Extract the (x, y) coordinate from the center of the cell holding the provided text.  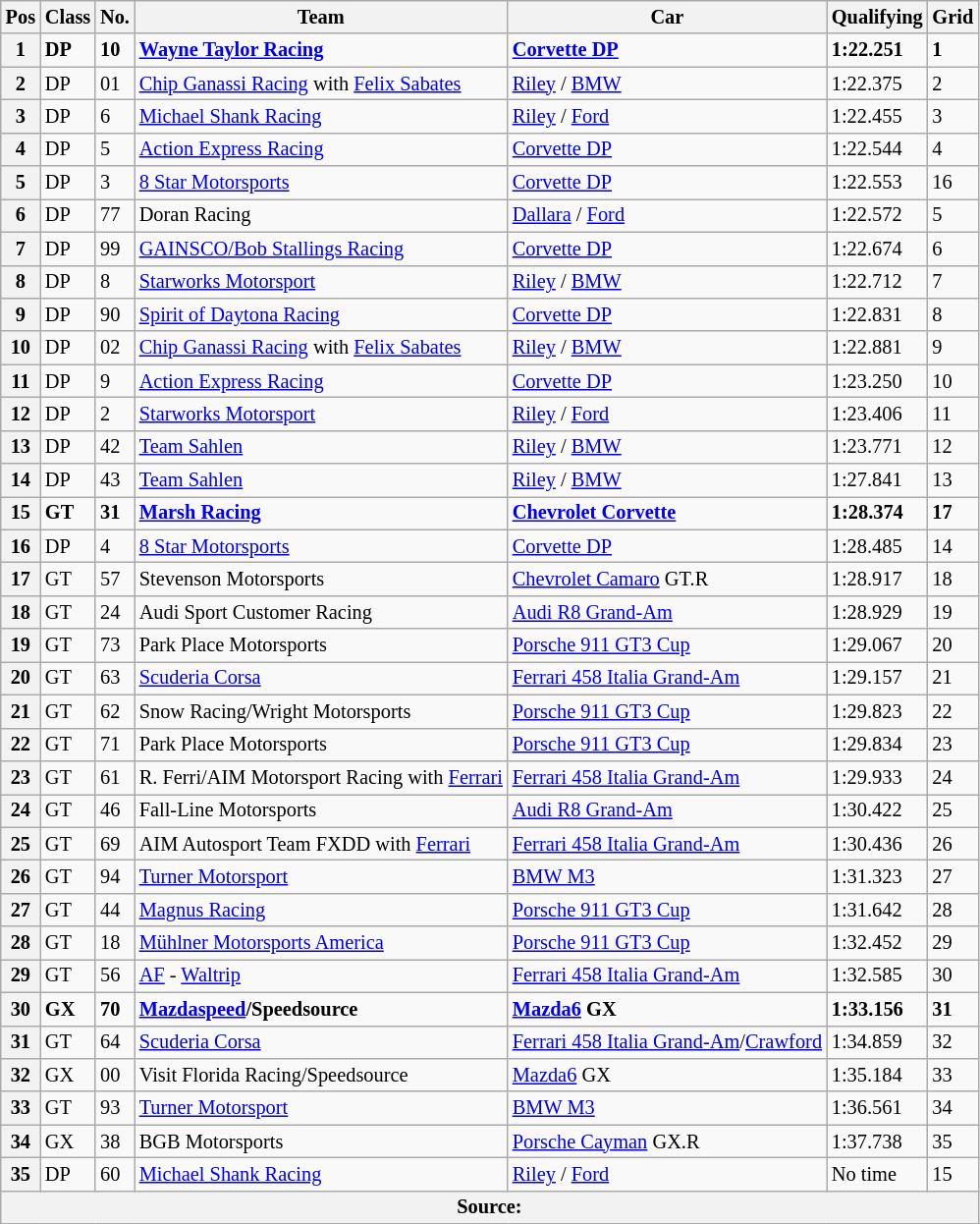
57 (115, 579)
Grid (953, 17)
77 (115, 215)
1:22.712 (878, 282)
1:22.375 (878, 83)
AF - Waltrip (321, 975)
1:22.674 (878, 249)
63 (115, 678)
90 (115, 314)
Stevenson Motorsports (321, 579)
Magnus Racing (321, 910)
1:29.823 (878, 711)
Audi Sport Customer Racing (321, 612)
70 (115, 1009)
Visit Florida Racing/Speedsource (321, 1075)
1:35.184 (878, 1075)
1:22.881 (878, 348)
61 (115, 777)
1:22.553 (878, 183)
Marsh Racing (321, 513)
Source: (489, 1207)
1:31.642 (878, 910)
1:32.585 (878, 975)
GAINSCO/Bob Stallings Racing (321, 249)
Qualifying (878, 17)
Wayne Taylor Racing (321, 50)
56 (115, 975)
BGB Motorsports (321, 1141)
1:37.738 (878, 1141)
1:23.771 (878, 447)
64 (115, 1042)
60 (115, 1174)
1:28.929 (878, 612)
01 (115, 83)
94 (115, 876)
1:28.917 (878, 579)
Pos (21, 17)
1:22.455 (878, 116)
44 (115, 910)
Mühlner Motorsports America (321, 943)
1:22.544 (878, 149)
1:36.561 (878, 1108)
73 (115, 645)
43 (115, 480)
1:32.452 (878, 943)
1:34.859 (878, 1042)
1:23.406 (878, 414)
Ferrari 458 Italia Grand-Am/Crawford (668, 1042)
AIM Autosport Team FXDD with Ferrari (321, 844)
38 (115, 1141)
Car (668, 17)
62 (115, 711)
Chevrolet Camaro GT.R (668, 579)
1:30.436 (878, 844)
Dallara / Ford (668, 215)
46 (115, 810)
1:29.933 (878, 777)
1:31.323 (878, 876)
No time (878, 1174)
1:29.157 (878, 678)
Mazdaspeed/Speedsource (321, 1009)
Class (68, 17)
Chevrolet Corvette (668, 513)
1:29.834 (878, 745)
1:22.831 (878, 314)
Team (321, 17)
1:27.841 (878, 480)
Spirit of Daytona Racing (321, 314)
1:28.485 (878, 546)
1:30.422 (878, 810)
42 (115, 447)
02 (115, 348)
1:22.251 (878, 50)
R. Ferri/AIM Motorsport Racing with Ferrari (321, 777)
99 (115, 249)
1:22.572 (878, 215)
1:33.156 (878, 1009)
Snow Racing/Wright Motorsports (321, 711)
69 (115, 844)
00 (115, 1075)
93 (115, 1108)
1:23.250 (878, 381)
No. (115, 17)
Porsche Cayman GX.R (668, 1141)
1:29.067 (878, 645)
1:28.374 (878, 513)
71 (115, 745)
Fall-Line Motorsports (321, 810)
Doran Racing (321, 215)
